Provide the (X, Y) coordinate of the cell's center where the given text is located.  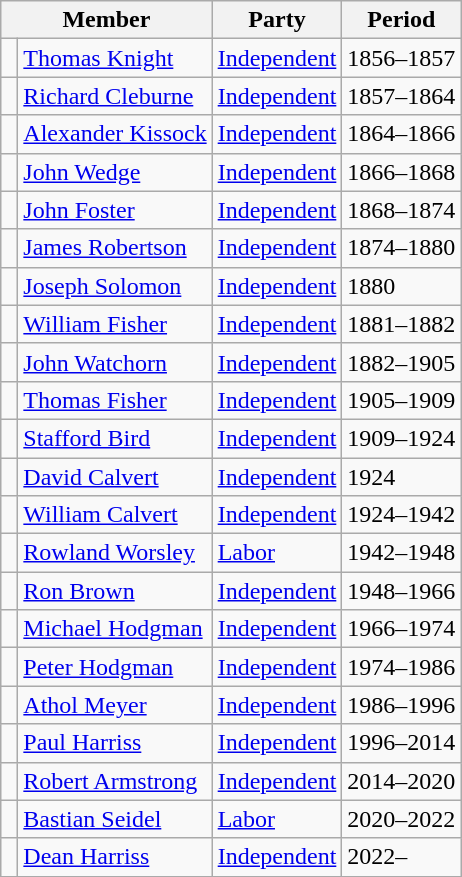
Member (106, 20)
1880 (402, 286)
Alexander Kissock (115, 134)
Stafford Bird (115, 438)
Michael Hodgman (115, 629)
2022– (402, 857)
Party (277, 20)
Dean Harriss (115, 857)
1909–1924 (402, 438)
Ron Brown (115, 591)
Robert Armstrong (115, 781)
1857–1864 (402, 96)
1881–1882 (402, 324)
2014–2020 (402, 781)
David Calvert (115, 477)
1856–1857 (402, 58)
Period (402, 20)
Thomas Knight (115, 58)
1996–2014 (402, 743)
1986–1996 (402, 705)
Richard Cleburne (115, 96)
Bastian Seidel (115, 819)
Peter Hodgman (115, 667)
John Watchorn (115, 362)
1864–1866 (402, 134)
William Calvert (115, 515)
Rowland Worsley (115, 553)
Thomas Fisher (115, 400)
1948–1966 (402, 591)
Joseph Solomon (115, 286)
John Wedge (115, 172)
1866–1868 (402, 172)
1924 (402, 477)
1882–1905 (402, 362)
1905–1909 (402, 400)
1942–1948 (402, 553)
1924–1942 (402, 515)
Athol Meyer (115, 705)
1868–1874 (402, 210)
John Foster (115, 210)
William Fisher (115, 324)
1874–1880 (402, 248)
1966–1974 (402, 629)
Paul Harriss (115, 743)
2020–2022 (402, 819)
1974–1986 (402, 667)
James Robertson (115, 248)
